Return [X, Y] of the center of cell containing provided text 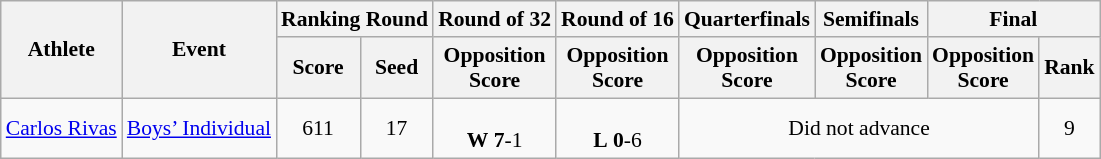
Boys’ Individual [199, 128]
Athlete [62, 50]
Round of 16 [618, 19]
17 [396, 128]
9 [1070, 128]
611 [318, 128]
Ranking Round [354, 19]
Score [318, 68]
Event [199, 50]
Rank [1070, 68]
Seed [396, 68]
W 7-1 [494, 128]
Did not advance [859, 128]
Semifinals [871, 19]
L 0-6 [618, 128]
Final [1014, 19]
Quarterfinals [747, 19]
Round of 32 [494, 19]
Carlos Rivas [62, 128]
